From the cell containing the given text, extract its center point as (X, Y) coordinate. 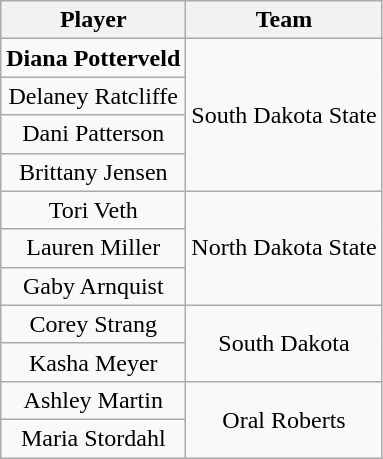
Delaney Ratcliffe (94, 96)
South Dakota (284, 343)
Dani Patterson (94, 134)
South Dakota State (284, 115)
Team (284, 20)
Brittany Jensen (94, 172)
Player (94, 20)
Kasha Meyer (94, 362)
Ashley Martin (94, 400)
Gaby Arnquist (94, 286)
Oral Roberts (284, 419)
Corey Strang (94, 324)
Maria Stordahl (94, 438)
Tori Veth (94, 210)
Lauren Miller (94, 248)
North Dakota State (284, 248)
Diana Potterveld (94, 58)
